Extract the (X, Y) coordinate from the center of the cell holding the provided text.  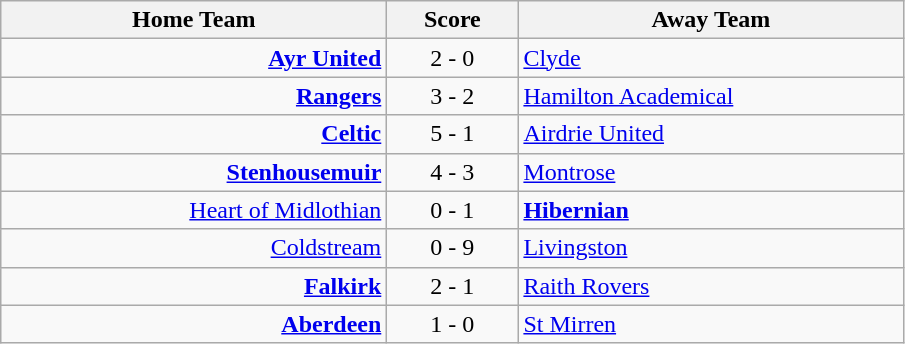
Clyde (711, 58)
Heart of Midlothian (194, 210)
Hamilton Academical (711, 96)
4 - 3 (452, 172)
Aberdeen (194, 324)
1 - 0 (452, 324)
2 - 1 (452, 286)
Rangers (194, 96)
Falkirk (194, 286)
Airdrie United (711, 134)
St Mirren (711, 324)
Montrose (711, 172)
Stenhousemuir (194, 172)
Hibernian (711, 210)
Ayr United (194, 58)
Raith Rovers (711, 286)
Coldstream (194, 248)
3 - 2 (452, 96)
5 - 1 (452, 134)
2 - 0 (452, 58)
0 - 9 (452, 248)
Score (452, 20)
Livingston (711, 248)
Away Team (711, 20)
Home Team (194, 20)
0 - 1 (452, 210)
Celtic (194, 134)
